Search for the cell housing the specified text and yield its (x, y) center coordinate. 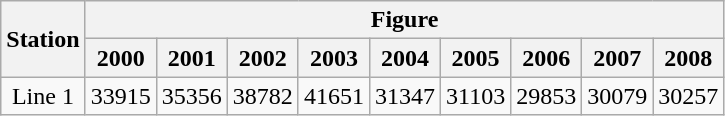
41651 (334, 96)
2007 (618, 58)
29853 (546, 96)
30079 (618, 96)
Figure (404, 20)
2003 (334, 58)
2005 (475, 58)
Line 1 (43, 96)
30257 (688, 96)
2008 (688, 58)
Station (43, 39)
2004 (404, 58)
31347 (404, 96)
31103 (475, 96)
35356 (192, 96)
2006 (546, 58)
2002 (262, 58)
33915 (120, 96)
38782 (262, 96)
2000 (120, 58)
2001 (192, 58)
